Extract the (X, Y) coordinate from the center of the cell holding the provided text.  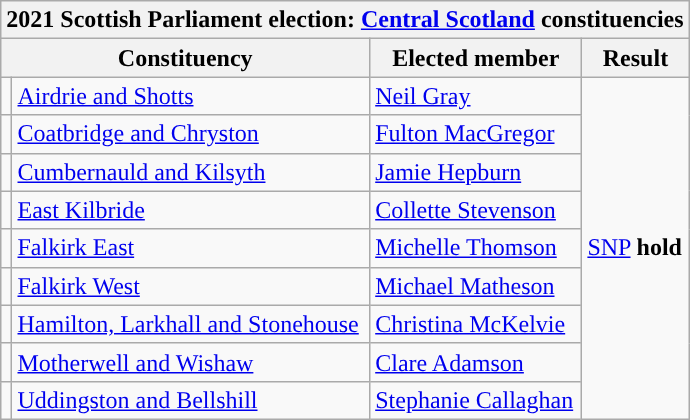
Neil Gray (476, 96)
Elected member (476, 58)
Cumbernauld and Kilsyth (191, 172)
Constituency (186, 58)
Coatbridge and Chryston (191, 134)
Uddingston and Bellshill (191, 400)
Result (636, 58)
Airdrie and Shotts (191, 96)
Clare Adamson (476, 362)
Christina McKelvie (476, 324)
Collette Stevenson (476, 210)
2021 Scottish Parliament election: Central Scotland constituencies (345, 20)
Falkirk West (191, 286)
SNP hold (636, 248)
Michael Matheson (476, 286)
Hamilton, Larkhall and Stonehouse (191, 324)
East Kilbride (191, 210)
Michelle Thomson (476, 248)
Falkirk East (191, 248)
Motherwell and Wishaw (191, 362)
Fulton MacGregor (476, 134)
Jamie Hepburn (476, 172)
Stephanie Callaghan (476, 400)
